Find where the given text appears and provide that cell's center as [x, y] coordinate. 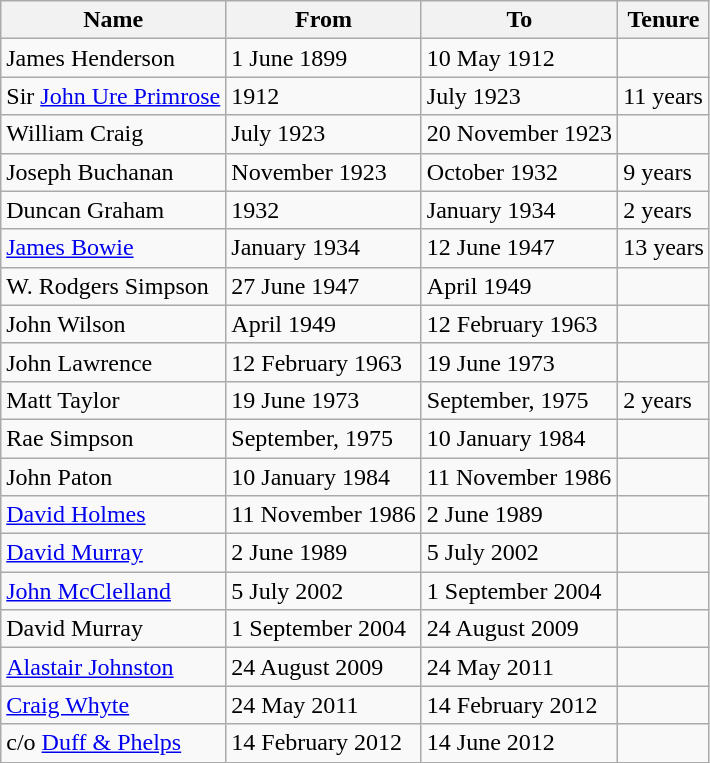
James Bowie [114, 248]
James Henderson [114, 58]
John McClelland [114, 591]
From [324, 20]
20 November 1923 [519, 134]
Sir John Ure Primrose [114, 96]
1 June 1899 [324, 58]
Craig Whyte [114, 705]
9 years [664, 172]
W. Rodgers Simpson [114, 286]
1912 [324, 96]
October 1932 [519, 172]
Joseph Buchanan [114, 172]
Name [114, 20]
Matt Taylor [114, 400]
1932 [324, 210]
10 May 1912 [519, 58]
John Paton [114, 477]
To [519, 20]
Duncan Graham [114, 210]
William Craig [114, 134]
John Wilson [114, 324]
14 June 2012 [519, 743]
David Holmes [114, 515]
Alastair Johnston [114, 667]
11 years [664, 96]
27 June 1947 [324, 286]
c/o Duff & Phelps [114, 743]
Tenure [664, 20]
November 1923 [324, 172]
John Lawrence [114, 362]
Rae Simpson [114, 438]
13 years [664, 248]
12 June 1947 [519, 248]
